Extract the [X, Y] coordinate from the center of the cell holding the provided text.  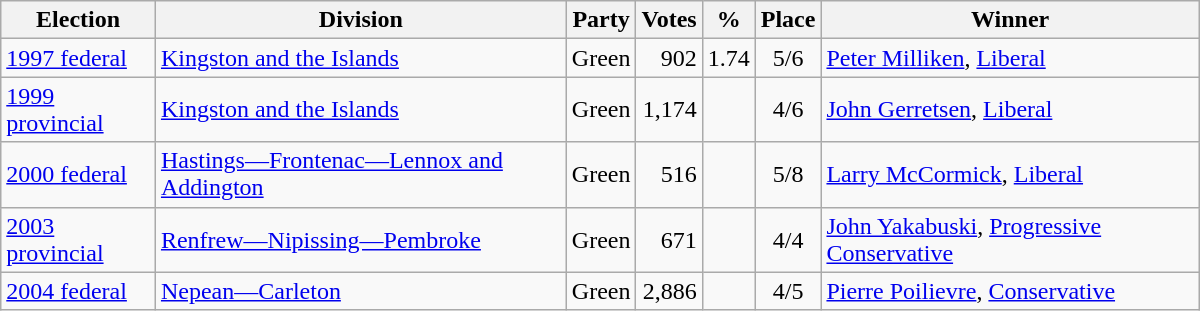
2003 provincial [78, 240]
Place [788, 20]
2000 federal [78, 174]
516 [669, 174]
Hastings—Frontenac—Lennox and Addington [360, 174]
4/4 [788, 240]
5/8 [788, 174]
Renfrew—Nipissing—Pembroke [360, 240]
1997 federal [78, 58]
4/6 [788, 110]
% [728, 20]
Election [78, 20]
John Gerretsen, Liberal [1010, 110]
John Yakabuski, Progressive Conservative [1010, 240]
5/6 [788, 58]
902 [669, 58]
2004 federal [78, 291]
Larry McCormick, Liberal [1010, 174]
Peter Milliken, Liberal [1010, 58]
2,886 [669, 291]
Nepean—Carleton [360, 291]
1.74 [728, 58]
671 [669, 240]
1,174 [669, 110]
Division [360, 20]
Votes [669, 20]
4/5 [788, 291]
Winner [1010, 20]
Pierre Poilievre, Conservative [1010, 291]
Party [601, 20]
1999 provincial [78, 110]
